Scan for the cell matching the given text and deliver its [X, Y] coordinate at center. 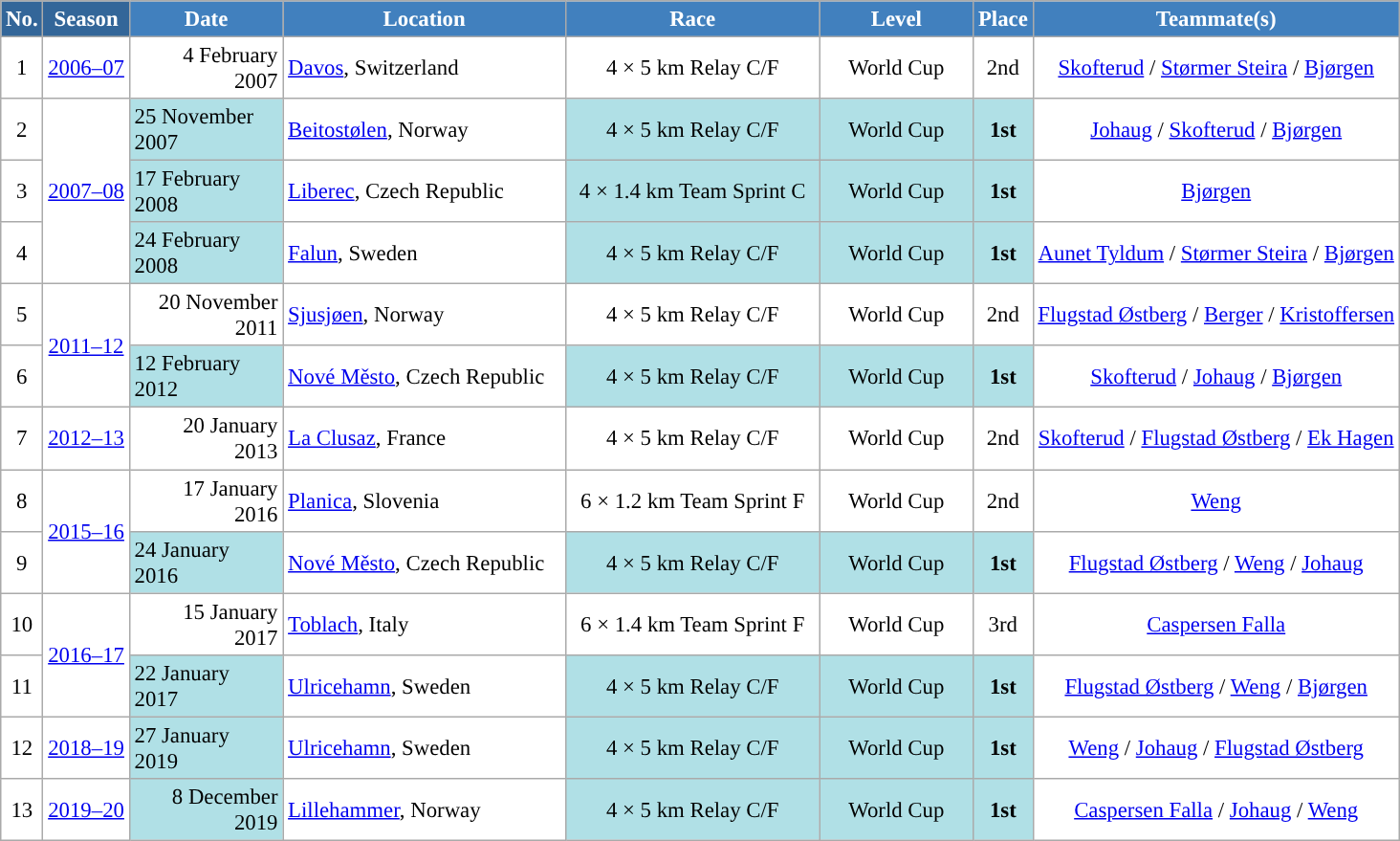
12 [22, 748]
Falun, Sweden [425, 253]
Skofterud / Størmer Steira / Bjørgen [1216, 69]
12 February 2012 [207, 377]
Weng / Johaug / Flugstad Østberg [1216, 748]
Planica, Slovenia [425, 501]
4 × 1.4 km Team Sprint C [692, 191]
1 [22, 69]
15 January 2017 [207, 624]
Liberec, Czech Republic [425, 191]
24 February 2008 [207, 253]
2007–08 [86, 191]
Date [207, 19]
Beitostølen, Norway [425, 130]
6 × 1.2 km Team Sprint F [692, 501]
Weng [1216, 501]
Skofterud / Johaug / Bjørgen [1216, 377]
3rd [1003, 624]
20 January 2013 [207, 438]
Level [897, 19]
22 January 2017 [207, 685]
17 January 2016 [207, 501]
9 [22, 563]
Caspersen Falla / Johaug / Weng [1216, 809]
Bjørgen [1216, 191]
4 February 2007 [207, 69]
27 January 2019 [207, 748]
Flugstad Østberg / Weng / Bjørgen [1216, 685]
Sjusjøen, Norway [425, 316]
Teammate(s) [1216, 19]
No. [22, 19]
17 February 2008 [207, 191]
Davos, Switzerland [425, 69]
Flugstad Østberg / Weng / Johaug [1216, 563]
8 December 2019 [207, 809]
La Clusaz, France [425, 438]
Season [86, 19]
Place [1003, 19]
Location [425, 19]
2016–17 [86, 654]
13 [22, 809]
Skofterud / Flugstad Østberg / Ek Hagen [1216, 438]
6 [22, 377]
Race [692, 19]
2011–12 [86, 346]
7 [22, 438]
6 × 1.4 km Team Sprint F [692, 624]
3 [22, 191]
Aunet Tyldum / Størmer Steira / Bjørgen [1216, 253]
20 November 2011 [207, 316]
11 [22, 685]
Caspersen Falla [1216, 624]
2 [22, 130]
2006–07 [86, 69]
10 [22, 624]
2019–20 [86, 809]
Flugstad Østberg / Berger / Kristoffersen [1216, 316]
2015–16 [86, 532]
Johaug / Skofterud / Bjørgen [1216, 130]
24 January 2016 [207, 563]
25 November 2007 [207, 130]
2018–19 [86, 748]
Lillehammer, Norway [425, 809]
8 [22, 501]
Toblach, Italy [425, 624]
5 [22, 316]
4 [22, 253]
2012–13 [86, 438]
